Search for the cell housing the specified text and yield its [X, Y] center coordinate. 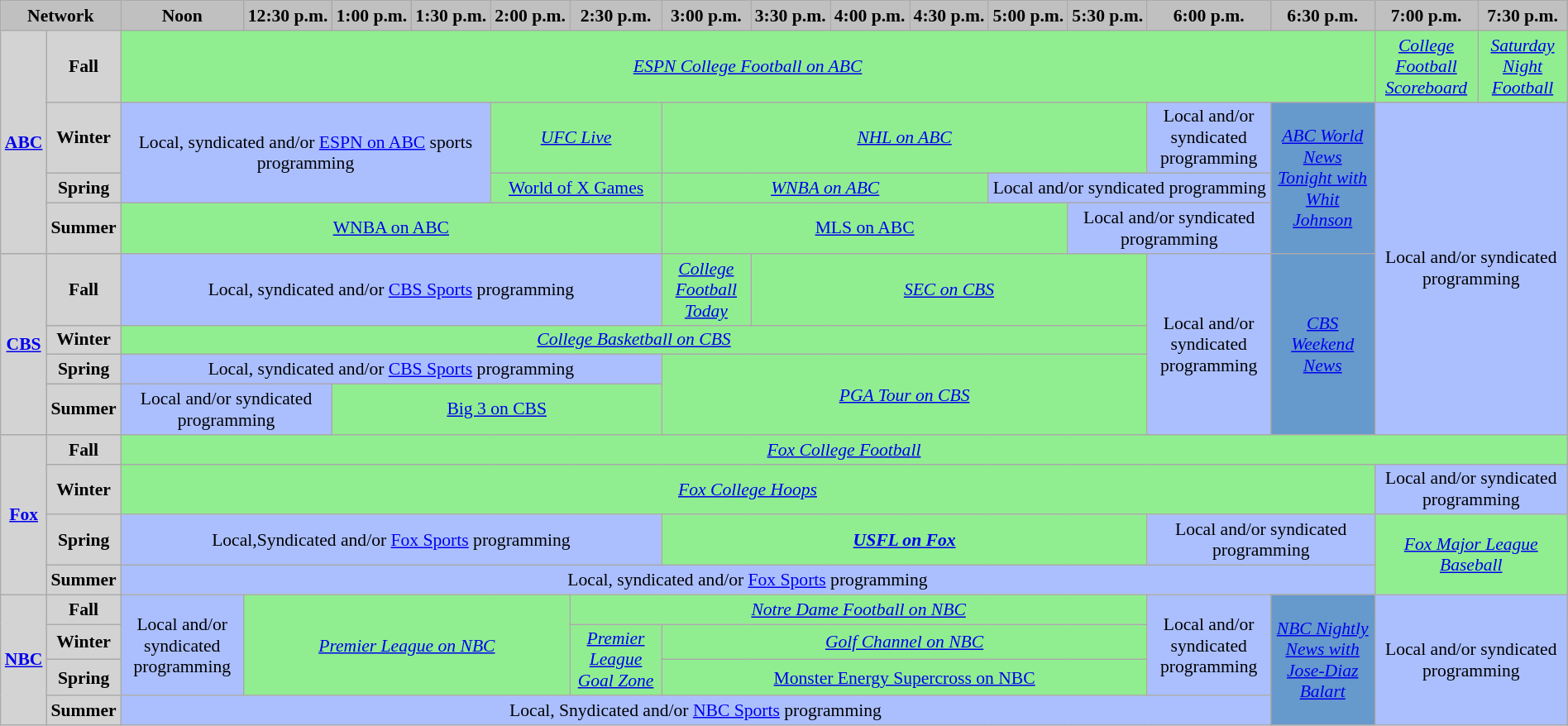
4:00 p.m. [870, 16]
5:30 p.m. [1107, 16]
ABC [24, 142]
Fox College Hoops [748, 490]
Fox College Football [844, 450]
ESPN College Football on ABC [748, 66]
NBC Nightly News with Jose-Diaz Balart [1322, 660]
SEC on CBS [949, 289]
6:00 p.m. [1209, 16]
Local, Snydicated and/or NBC Sports programming [696, 711]
7:30 p.m. [1523, 16]
College Football Scoreboard [1426, 66]
UFC Live [576, 137]
5:00 p.m. [1028, 16]
Local,Syndicated and/or Fox Sports programming [391, 541]
NHL on ABC [905, 137]
World of X Games [576, 189]
NBC [24, 660]
MLS on ABC [865, 228]
Premier League Goal Zone [615, 660]
USFL on Fox [905, 541]
6:30 p.m. [1322, 16]
7:00 p.m. [1426, 16]
Local, syndicated and/or Fox Sports programming [748, 580]
ABC World News Tonight with Whit Johnson [1322, 177]
PGA Tour on CBS [905, 395]
1:00 p.m. [371, 16]
Local, syndicated and/or ESPN on ABC sports programming [306, 152]
CBS Weekend News [1322, 344]
Network [61, 16]
Premier League on NBC [407, 645]
CBS [24, 344]
College Basketball on CBS [633, 340]
College Football Today [706, 289]
Noon [182, 16]
3:30 p.m. [791, 16]
Fox Major League Baseball [1470, 556]
Fox [24, 515]
2:00 p.m. [530, 16]
4:30 p.m. [949, 16]
Golf Channel on NBC [905, 642]
12:30 p.m. [288, 16]
3:00 p.m. [706, 16]
Big 3 on CBS [496, 410]
Monster Energy Supercross on NBC [905, 678]
Saturday Night Football [1523, 66]
2:30 p.m. [615, 16]
1:30 p.m. [451, 16]
Notre Dame Football on NBC [858, 609]
